Search for the cell housing the specified text and yield its (x, y) center coordinate. 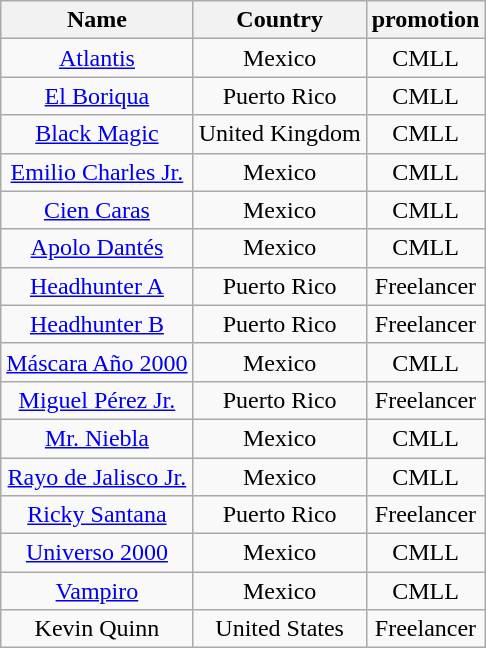
Kevin Quinn (97, 629)
Emilio Charles Jr. (97, 172)
United Kingdom (280, 134)
Apolo Dantés (97, 248)
Rayo de Jalisco Jr. (97, 477)
El Boriqua (97, 96)
Atlantis (97, 58)
Cien Caras (97, 210)
Headhunter A (97, 286)
Miguel Pérez Jr. (97, 400)
Universo 2000 (97, 553)
Black Magic (97, 134)
Country (280, 20)
Mr. Niebla (97, 438)
Name (97, 20)
Headhunter B (97, 324)
Vampiro (97, 591)
Ricky Santana (97, 515)
United States (280, 629)
promotion (426, 20)
Máscara Año 2000 (97, 362)
